Capture the cell that displays the provided text and extract its (X, Y) central coordinate. 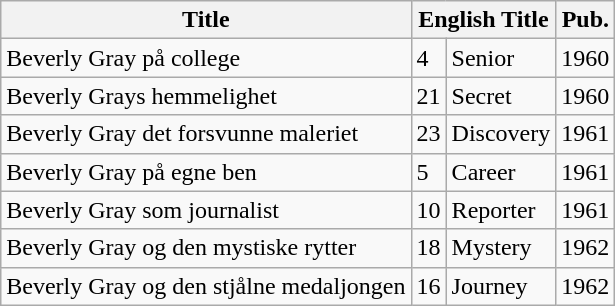
Beverly Gray som journalist (206, 210)
Mystery (501, 248)
18 (428, 248)
10 (428, 210)
Title (206, 20)
16 (428, 286)
Pub. (586, 20)
Beverly Gray og den mystiske rytter (206, 248)
Beverly Gray på egne ben (206, 172)
Journey (501, 286)
Beverly Grays hemmelighet (206, 96)
Discovery (501, 134)
23 (428, 134)
Beverly Gray det forsvunne maleriet (206, 134)
Secret (501, 96)
Senior (501, 58)
Reporter (501, 210)
Career (501, 172)
English Title (484, 20)
4 (428, 58)
5 (428, 172)
Beverly Gray og den stjålne medaljongen (206, 286)
21 (428, 96)
Beverly Gray på college (206, 58)
